Scan for the cell matching the given text and deliver its [x, y] coordinate at center. 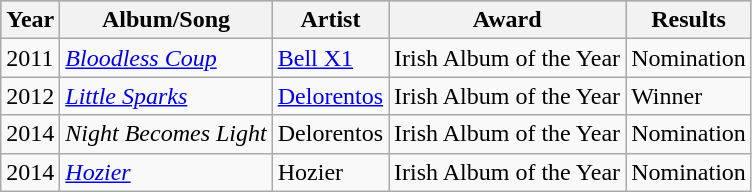
Year [30, 20]
Album/Song [166, 20]
Bell X1 [330, 58]
2012 [30, 96]
Bloodless Coup [166, 58]
Night Becomes Light [166, 134]
Little Sparks [166, 96]
2011 [30, 58]
Winner [689, 96]
Artist [330, 20]
Results [689, 20]
Award [508, 20]
